Output the [x, y] coordinate of the center of the cell containing the given text.  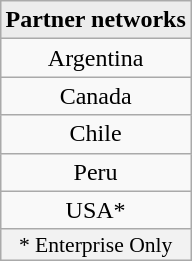
USA* [96, 210]
Argentina [96, 58]
* Enterprise Only [96, 245]
Peru [96, 172]
Chile [96, 134]
Partner networks [96, 20]
Canada [96, 96]
